Locate the cell with the specified text and output its (x, y) center coordinate. 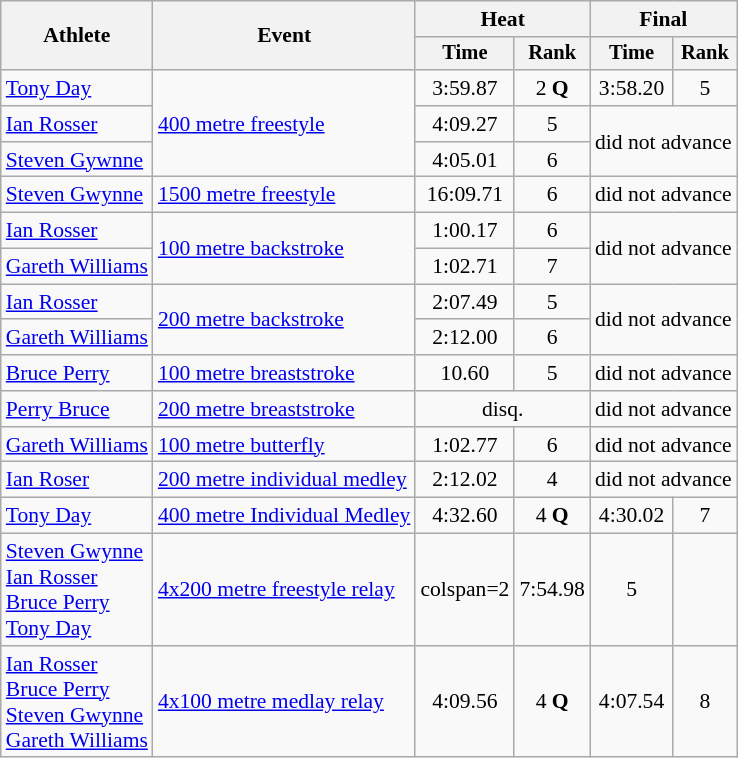
colspan=2 (464, 590)
4:09.56 (464, 702)
4 (552, 480)
200 metre individual medley (284, 480)
10.60 (464, 373)
2:12.00 (464, 338)
400 metre Individual Medley (284, 516)
Bruce Perry (77, 373)
16:09.71 (464, 195)
2 Q (552, 88)
Heat (502, 19)
Steven Gywnne (77, 160)
4x200 metre freestyle relay (284, 590)
Athlete (77, 36)
3:58.20 (632, 88)
1:02.77 (464, 445)
4:09.27 (464, 124)
Ian Roser (77, 480)
400 metre freestyle (284, 124)
8 (705, 702)
4:30.02 (632, 516)
100 metre backstroke (284, 248)
Event (284, 36)
100 metre breaststroke (284, 373)
200 metre breaststroke (284, 409)
200 metre backstroke (284, 320)
2:07.49 (464, 302)
Ian RosserBruce PerrySteven GwynneGareth Williams (77, 702)
1:00.17 (464, 231)
Perry Bruce (77, 409)
4:05.01 (464, 160)
1500 metre freestyle (284, 195)
4:07.54 (632, 702)
1:02.71 (464, 267)
Steven Gwynne (77, 195)
7:54.98 (552, 590)
Steven GwynneIan RosserBruce PerryTony Day (77, 590)
4x100 metre medlay relay (284, 702)
Final (664, 19)
100 metre butterfly (284, 445)
2:12.02 (464, 480)
disq. (502, 409)
3:59.87 (464, 88)
4:32.60 (464, 516)
